Return the (x, y) coordinate for the center point of the cell that contains the specified text.  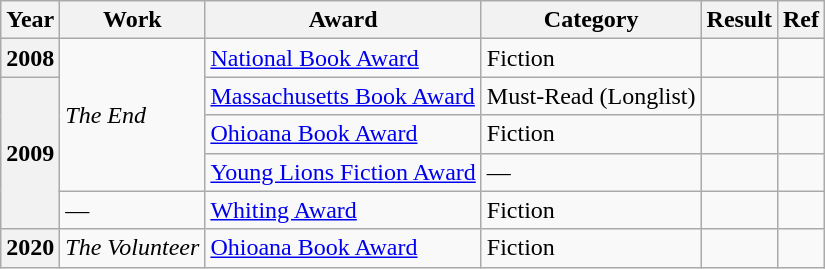
2020 (30, 248)
The End (132, 115)
2008 (30, 58)
2009 (30, 153)
National Book Award (343, 58)
Category (591, 20)
Award (343, 20)
Whiting Award (343, 210)
Must-Read (Longlist) (591, 96)
Massachusetts Book Award (343, 96)
Ref (800, 20)
Young Lions Fiction Award (343, 172)
Result (739, 20)
The Volunteer (132, 248)
Year (30, 20)
Work (132, 20)
